Return (X, Y) of the center of cell containing provided text 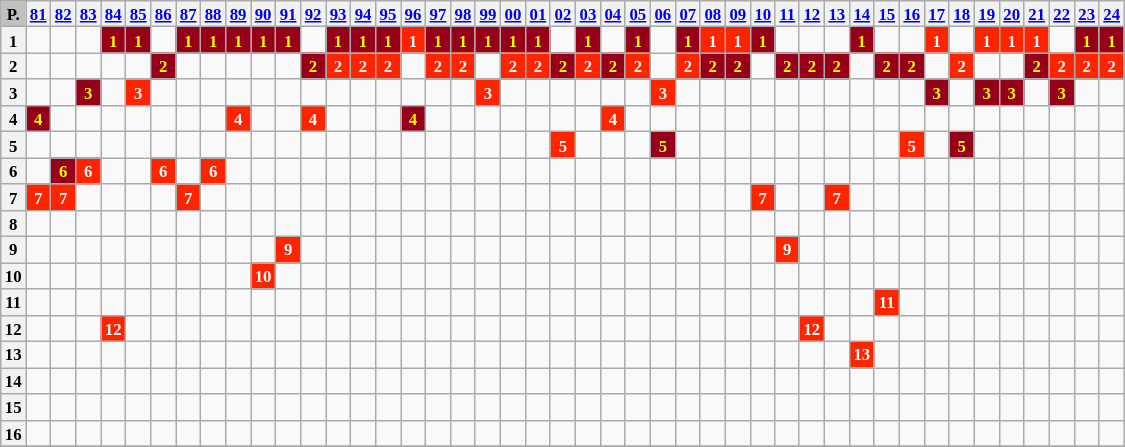
87 (188, 14)
24 (1112, 14)
19 (986, 14)
92 (314, 14)
82 (64, 14)
88 (214, 14)
P. (14, 14)
22 (1062, 14)
21 (1036, 14)
20 (1012, 14)
84 (114, 14)
90 (264, 14)
85 (138, 14)
97 (438, 14)
07 (688, 14)
95 (388, 14)
04 (612, 14)
08 (712, 14)
17 (936, 14)
96 (412, 14)
03 (588, 14)
02 (562, 14)
18 (962, 14)
05 (638, 14)
86 (164, 14)
83 (88, 14)
89 (238, 14)
94 (364, 14)
06 (662, 14)
99 (488, 14)
91 (288, 14)
23 (1086, 14)
8 (14, 224)
81 (38, 14)
93 (338, 14)
00 (512, 14)
98 (462, 14)
01 (538, 14)
09 (738, 14)
